Identify which cell holds the provided text, then report its (X, Y) central coordinate. 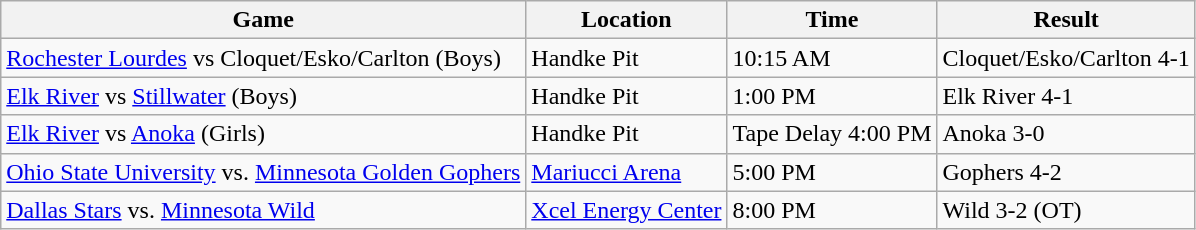
Wild 3-2 (OT) (1066, 210)
Result (1066, 20)
Tape Delay 4:00 PM (832, 134)
Location (626, 20)
Anoka 3-0 (1066, 134)
Dallas Stars vs. Minnesota Wild (264, 210)
Rochester Lourdes vs Cloquet/Esko/Carlton (Boys) (264, 58)
Ohio State University vs. Minnesota Golden Gophers (264, 172)
Time (832, 20)
8:00 PM (832, 210)
Elk River 4-1 (1066, 96)
Elk River vs Stillwater (Boys) (264, 96)
Xcel Energy Center (626, 210)
Game (264, 20)
Gophers 4-2 (1066, 172)
Cloquet/Esko/Carlton 4-1 (1066, 58)
Elk River vs Anoka (Girls) (264, 134)
Mariucci Arena (626, 172)
1:00 PM (832, 96)
10:15 AM (832, 58)
5:00 PM (832, 172)
